From the cell containing the given text, extract its center point as (x, y) coordinate. 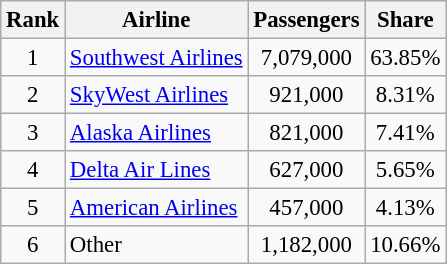
627,000 (306, 170)
7,079,000 (306, 58)
10.66% (406, 245)
Share (406, 20)
Other (156, 245)
821,000 (306, 133)
63.85% (406, 58)
3 (33, 133)
4 (33, 170)
1,182,000 (306, 245)
7.41% (406, 133)
5 (33, 208)
Passengers (306, 20)
Delta Air Lines (156, 170)
8.31% (406, 95)
6 (33, 245)
SkyWest Airlines (156, 95)
457,000 (306, 208)
Southwest Airlines (156, 58)
Alaska Airlines (156, 133)
5.65% (406, 170)
Rank (33, 20)
2 (33, 95)
921,000 (306, 95)
4.13% (406, 208)
1 (33, 58)
Airline (156, 20)
American Airlines (156, 208)
